Detect which cell encompasses the target text, then output its [x, y] center coordinate. 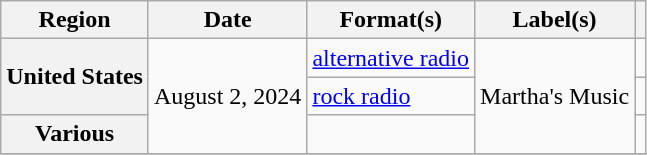
Martha's Music [555, 96]
Various [75, 134]
Region [75, 20]
Date [227, 20]
rock radio [391, 96]
alternative radio [391, 58]
August 2, 2024 [227, 96]
United States [75, 77]
Label(s) [555, 20]
Format(s) [391, 20]
